Find where the given text appears and provide that cell's center as [x, y] coordinate. 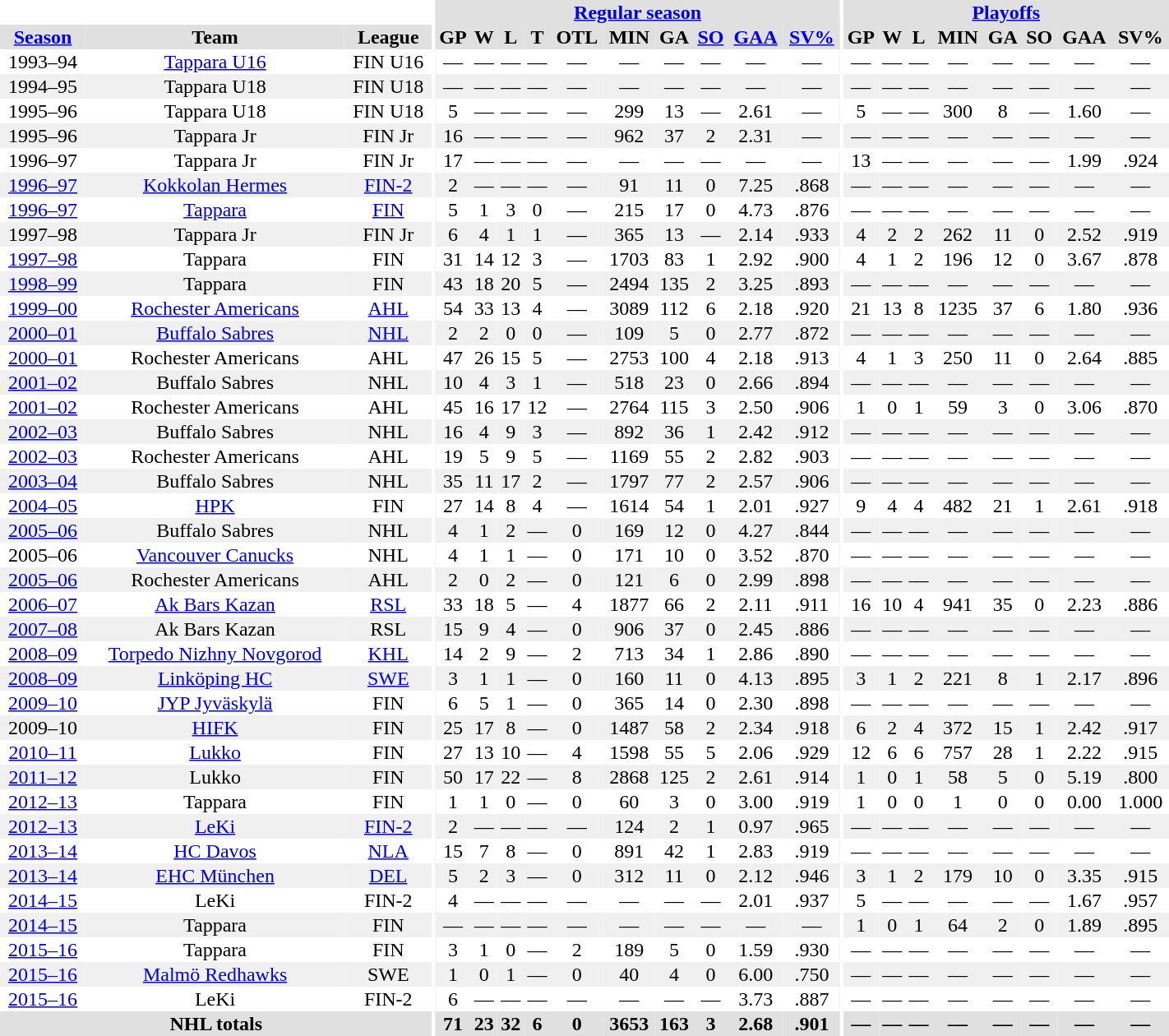
45 [453, 407]
2.64 [1084, 358]
1993–94 [43, 62]
.912 [812, 432]
109 [630, 333]
2003–04 [43, 481]
2004–05 [43, 506]
2.86 [755, 654]
179 [959, 876]
891 [630, 851]
757 [959, 752]
2.12 [755, 876]
28 [1003, 752]
59 [959, 407]
300 [959, 111]
160 [630, 678]
312 [630, 876]
.887 [812, 999]
31 [453, 259]
NLA [388, 851]
3.06 [1084, 407]
.917 [1141, 728]
64 [959, 925]
66 [674, 604]
2.34 [755, 728]
2.66 [755, 382]
171 [630, 555]
1.000 [1141, 802]
83 [674, 259]
2007–08 [43, 629]
3.52 [755, 555]
7 [484, 851]
36 [674, 432]
4.27 [755, 530]
25 [453, 728]
2.22 [1084, 752]
713 [630, 654]
1.99 [1084, 160]
.878 [1141, 259]
3653 [630, 1024]
Season [43, 37]
112 [674, 308]
1.59 [755, 950]
5.19 [1084, 777]
20 [511, 284]
HC Davos [215, 851]
.930 [812, 950]
518 [630, 382]
T [537, 37]
.890 [812, 654]
2753 [630, 358]
2494 [630, 284]
3.35 [1084, 876]
.913 [812, 358]
.957 [1141, 900]
3089 [630, 308]
43 [453, 284]
1877 [630, 604]
3.25 [755, 284]
.903 [812, 456]
2.31 [755, 136]
3.00 [755, 802]
.924 [1141, 160]
Regular season [638, 12]
19 [453, 456]
2.14 [755, 234]
2.77 [755, 333]
1487 [630, 728]
22 [511, 777]
1999–00 [43, 308]
.868 [812, 185]
.936 [1141, 308]
League [388, 37]
HPK [215, 506]
0.97 [755, 826]
Kokkolan Hermes [215, 185]
962 [630, 136]
1797 [630, 481]
OTL [577, 37]
2.50 [755, 407]
.933 [812, 234]
77 [674, 481]
7.25 [755, 185]
.927 [812, 506]
.900 [812, 259]
2.92 [755, 259]
0.00 [1084, 802]
196 [959, 259]
189 [630, 950]
2.06 [755, 752]
Malmö Redhawks [215, 974]
3.67 [1084, 259]
1998–99 [43, 284]
.893 [812, 284]
169 [630, 530]
2.68 [755, 1024]
299 [630, 111]
2.11 [755, 604]
4.13 [755, 678]
DEL [388, 876]
2764 [630, 407]
482 [959, 506]
1.60 [1084, 111]
Vancouver Canucks [215, 555]
892 [630, 432]
Team [215, 37]
4.73 [755, 210]
2.82 [755, 456]
2.45 [755, 629]
1598 [630, 752]
NHL totals [216, 1024]
.911 [812, 604]
215 [630, 210]
.937 [812, 900]
.929 [812, 752]
1.67 [1084, 900]
Tappara U16 [215, 62]
1994–95 [43, 86]
135 [674, 284]
42 [674, 851]
1.80 [1084, 308]
3.73 [755, 999]
2011–12 [43, 777]
50 [453, 777]
2.17 [1084, 678]
2.57 [755, 481]
121 [630, 580]
124 [630, 826]
KHL [388, 654]
372 [959, 728]
EHC München [215, 876]
2.30 [755, 703]
.750 [812, 974]
Torpedo Nizhny Novgorod [215, 654]
91 [630, 185]
125 [674, 777]
1703 [630, 259]
100 [674, 358]
250 [959, 358]
2868 [630, 777]
71 [453, 1024]
.885 [1141, 358]
.965 [812, 826]
2006–07 [43, 604]
.844 [812, 530]
.872 [812, 333]
2.52 [1084, 234]
32 [511, 1024]
1614 [630, 506]
262 [959, 234]
6.00 [755, 974]
221 [959, 678]
JYP Jyväskylä [215, 703]
2.83 [755, 851]
40 [630, 974]
34 [674, 654]
941 [959, 604]
HIFK [215, 728]
1169 [630, 456]
Linköping HC [215, 678]
FIN U16 [388, 62]
2.99 [755, 580]
47 [453, 358]
.876 [812, 210]
1.89 [1084, 925]
906 [630, 629]
.894 [812, 382]
115 [674, 407]
163 [674, 1024]
26 [484, 358]
.901 [812, 1024]
Playoffs [1006, 12]
1235 [959, 308]
60 [630, 802]
.920 [812, 308]
.800 [1141, 777]
.914 [812, 777]
2.23 [1084, 604]
.896 [1141, 678]
2010–11 [43, 752]
.946 [812, 876]
